Return the [x, y] coordinate for the center point of the cell that contains the specified text.  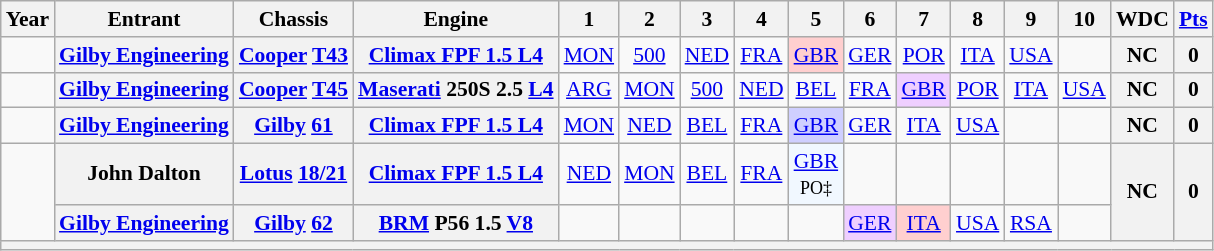
9 [1030, 19]
Gilby 61 [294, 126]
Maserati 250S 2.5 L4 [456, 90]
Chassis [294, 19]
RSA [1030, 223]
1 [590, 19]
Cooper T43 [294, 55]
John Dalton [144, 174]
Gilby 62 [294, 223]
Engine [456, 19]
BRM P56 1.5 V8 [456, 223]
2 [650, 19]
Entrant [144, 19]
5 [816, 19]
4 [761, 19]
10 [1084, 19]
8 [978, 19]
Pts [1194, 19]
7 [924, 19]
Lotus 18/21 [294, 174]
6 [870, 19]
Cooper T45 [294, 90]
ARG [590, 90]
3 [707, 19]
WDC [1142, 19]
GBRPO‡ [816, 174]
Year [28, 19]
